Return the (X, Y) coordinate for the center point of the cell that contains the specified text.  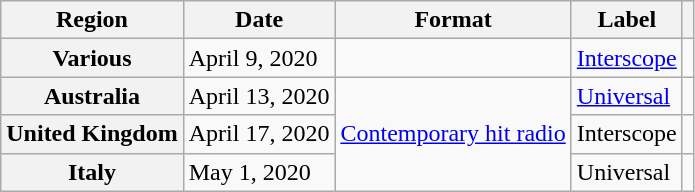
Contemporary hit radio (453, 134)
Italy (92, 172)
Various (92, 58)
April 17, 2020 (259, 134)
May 1, 2020 (259, 172)
Date (259, 20)
United Kingdom (92, 134)
April 9, 2020 (259, 58)
Label (626, 20)
April 13, 2020 (259, 96)
Format (453, 20)
Region (92, 20)
Australia (92, 96)
